Scan for the cell matching the given text and deliver its (x, y) coordinate at center. 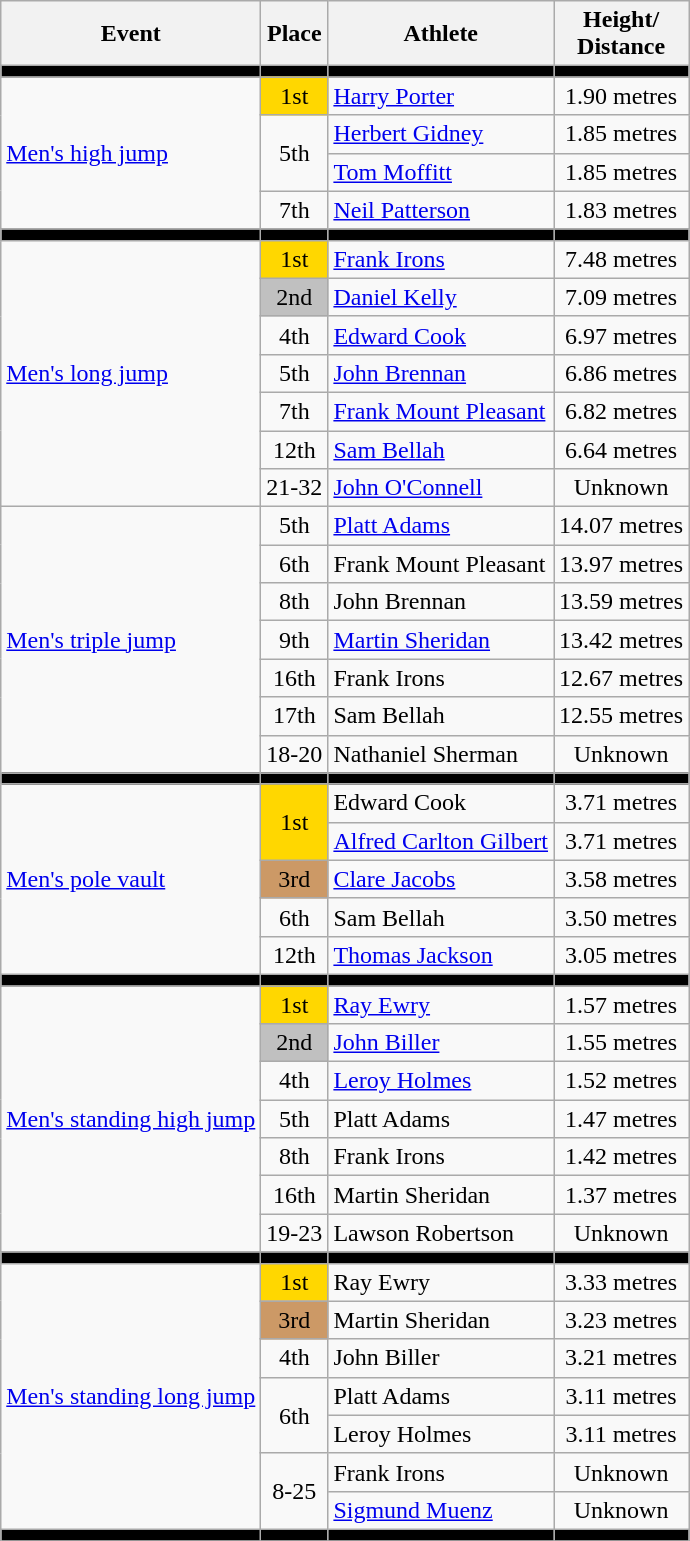
12.55 metres (622, 716)
Harry Porter (441, 96)
3.58 metres (622, 879)
Athlete (441, 34)
Place (294, 34)
1.83 metres (622, 210)
Men's high jump (131, 153)
7.48 metres (622, 259)
6.82 metres (622, 411)
Neil Patterson (441, 210)
Men's standing high jump (131, 1119)
John O'Connell (441, 488)
18-20 (294, 754)
Lawson Robertson (441, 1233)
Tom Moffitt (441, 172)
Men's long jump (131, 373)
Clare Jacobs (441, 879)
14.07 metres (622, 526)
6.86 metres (622, 373)
6.64 metres (622, 449)
13.59 metres (622, 602)
Sigmund Muenz (441, 1510)
Men's triple jump (131, 640)
Alfred Carlton Gilbert (441, 841)
1.42 metres (622, 1157)
3.33 metres (622, 1282)
9th (294, 640)
17th (294, 716)
Nathaniel Sherman (441, 754)
3.23 metres (622, 1320)
Height/Distance (622, 34)
1.55 metres (622, 1043)
3.21 metres (622, 1358)
1.90 metres (622, 96)
12.67 metres (622, 678)
Men's pole vault (131, 879)
1.47 metres (622, 1119)
3.05 metres (622, 955)
1.57 metres (622, 1005)
Daniel Kelly (441, 297)
21-32 (294, 488)
7.09 metres (622, 297)
19-23 (294, 1233)
Men's standing long jump (131, 1396)
6.97 metres (622, 335)
8-25 (294, 1491)
Thomas Jackson (441, 955)
13.42 metres (622, 640)
Event (131, 34)
13.97 metres (622, 564)
3.50 metres (622, 917)
Herbert Gidney (441, 134)
1.37 metres (622, 1195)
1.52 metres (622, 1081)
